Extract the [x, y] coordinate from the center of the cell holding the provided text.  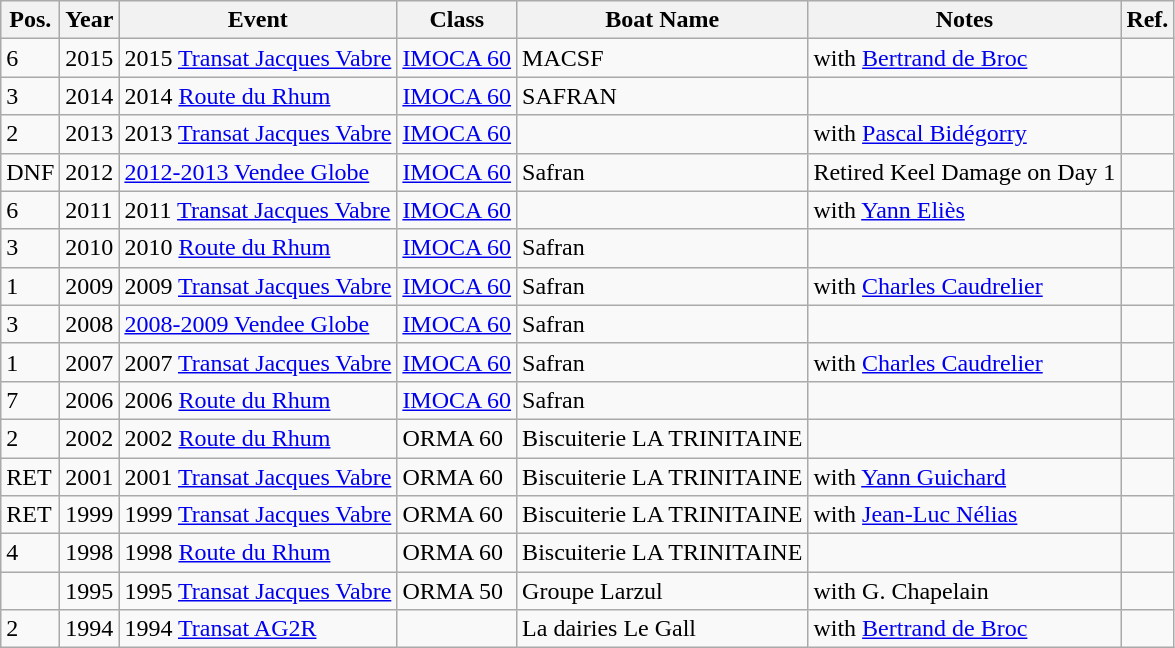
1994 Transat AG2R [258, 629]
2013 [90, 134]
1994 [90, 629]
2014 [90, 96]
DNF [30, 172]
2014 Route du Rhum [258, 96]
2011 Transat Jacques Vabre [258, 210]
2006 Route du Rhum [258, 400]
1998 Route du Rhum [258, 553]
MACSF [662, 58]
2007 Transat Jacques Vabre [258, 362]
2015 Transat Jacques Vabre [258, 58]
1995 Transat Jacques Vabre [258, 591]
Groupe Larzul [662, 591]
2015 [90, 58]
Retired Keel Damage on Day 1 [964, 172]
with Yann Guichard [964, 477]
2001 Transat Jacques Vabre [258, 477]
ORMA 50 [457, 591]
La dairies Le Gall [662, 629]
2010 Route du Rhum [258, 248]
2008-2009 Vendee Globe [258, 324]
2012 [90, 172]
Class [457, 20]
2009 [90, 286]
1999 [90, 515]
with Pascal Bidégorry [964, 134]
2002 Route du Rhum [258, 438]
SAFRAN [662, 96]
2009 Transat Jacques Vabre [258, 286]
2001 [90, 477]
with G. Chapelain [964, 591]
2010 [90, 248]
2013 Transat Jacques Vabre [258, 134]
1995 [90, 591]
7 [30, 400]
2011 [90, 210]
with Jean-Luc Nélias [964, 515]
Boat Name [662, 20]
4 [30, 553]
2007 [90, 362]
Event [258, 20]
Notes [964, 20]
Pos. [30, 20]
2008 [90, 324]
Year [90, 20]
with Yann Eliès [964, 210]
Ref. [1148, 20]
2002 [90, 438]
2012-2013 Vendee Globe [258, 172]
1999 Transat Jacques Vabre [258, 515]
2006 [90, 400]
1998 [90, 553]
